Return [x, y] of the center of cell containing provided text 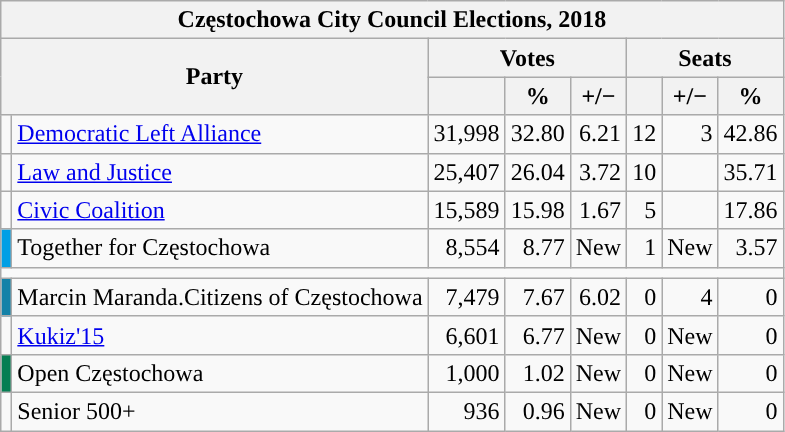
Votes [528, 58]
Together for Częstochowa [220, 248]
7.67 [538, 297]
5 [644, 210]
Democratic Left Alliance [220, 134]
42.86 [750, 134]
4 [690, 297]
6.21 [598, 134]
936 [466, 411]
15.98 [538, 210]
0.96 [538, 411]
10 [644, 172]
12 [644, 134]
32.80 [538, 134]
Law and Justice [220, 172]
Częstochowa City Council Elections, 2018 [392, 20]
Party [214, 77]
26.04 [538, 172]
1.67 [598, 210]
31,998 [466, 134]
3.72 [598, 172]
8.77 [538, 248]
1 [644, 248]
7,479 [466, 297]
6,601 [466, 335]
Kukiz'15 [220, 335]
3.57 [750, 248]
6.77 [538, 335]
Marcin Maranda.Citizens of Częstochowa [220, 297]
6.02 [598, 297]
35.71 [750, 172]
15,589 [466, 210]
Civic Coalition [220, 210]
8,554 [466, 248]
3 [690, 134]
25,407 [466, 172]
17.86 [750, 210]
1.02 [538, 373]
1,000 [466, 373]
Open Częstochowa [220, 373]
Seats [706, 58]
Senior 500+ [220, 411]
